Provide the [X, Y] coordinate of the cell's center where the given text is located.  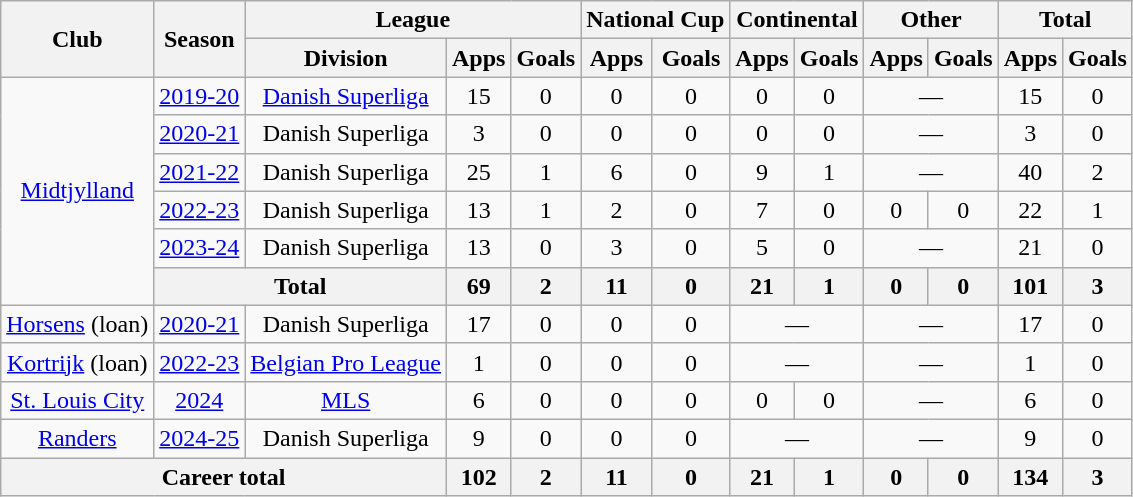
2019-20 [200, 96]
102 [479, 477]
101 [1030, 286]
7 [762, 210]
2021-22 [200, 172]
Other [931, 20]
Horsens (loan) [78, 324]
Randers [78, 438]
Career total [224, 477]
Continental [797, 20]
St. Louis City [78, 400]
22 [1030, 210]
2024-25 [200, 438]
Season [200, 39]
MLS [346, 400]
Kortrijk (loan) [78, 362]
National Cup [656, 20]
League [413, 20]
134 [1030, 477]
5 [762, 248]
Club [78, 39]
2024 [200, 400]
25 [479, 172]
Midtjylland [78, 191]
Belgian Pro League [346, 362]
69 [479, 286]
Division [346, 58]
40 [1030, 172]
2023-24 [200, 248]
